Find where the given text appears and provide that cell's center as (x, y) coordinate. 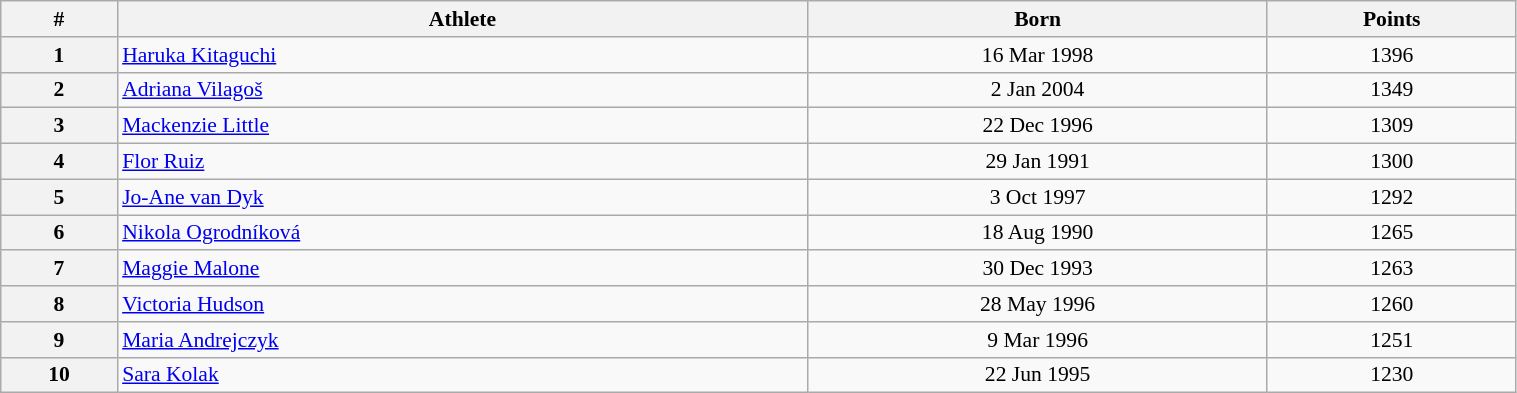
1230 (1392, 375)
2 Jan 2004 (1038, 90)
Flor Ruiz (462, 162)
10 (59, 375)
Adriana Vilagoš (462, 90)
9 Mar 1996 (1038, 340)
29 Jan 1991 (1038, 162)
9 (59, 340)
1396 (1392, 55)
Athlete (462, 19)
1292 (1392, 197)
22 Jun 1995 (1038, 375)
Born (1038, 19)
5 (59, 197)
1263 (1392, 269)
7 (59, 269)
8 (59, 304)
3 Oct 1997 (1038, 197)
1 (59, 55)
1309 (1392, 126)
16 Mar 1998 (1038, 55)
Maria Andrejczyk (462, 340)
3 (59, 126)
Points (1392, 19)
2 (59, 90)
Victoria Hudson (462, 304)
1251 (1392, 340)
Jo-Ane van Dyk (462, 197)
18 Aug 1990 (1038, 233)
1265 (1392, 233)
4 (59, 162)
30 Dec 1993 (1038, 269)
Nikola Ogrodníková (462, 233)
22 Dec 1996 (1038, 126)
Mackenzie Little (462, 126)
Sara Kolak (462, 375)
1349 (1392, 90)
Haruka Kitaguchi (462, 55)
Maggie Malone (462, 269)
6 (59, 233)
# (59, 19)
1300 (1392, 162)
1260 (1392, 304)
28 May 1996 (1038, 304)
